Provide the (X, Y) coordinate of the cell's center where the given text is located.  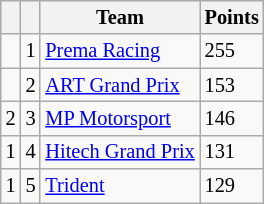
Prema Racing (120, 51)
Points (232, 17)
MP Motorsport (120, 118)
255 (232, 51)
131 (232, 152)
5 (31, 186)
3 (31, 118)
Trident (120, 186)
Team (120, 17)
153 (232, 85)
4 (31, 152)
129 (232, 186)
146 (232, 118)
Hitech Grand Prix (120, 152)
ART Grand Prix (120, 85)
